Pinpoint the cell where the given text exists, returning its [x, y] midpoint coordinate. 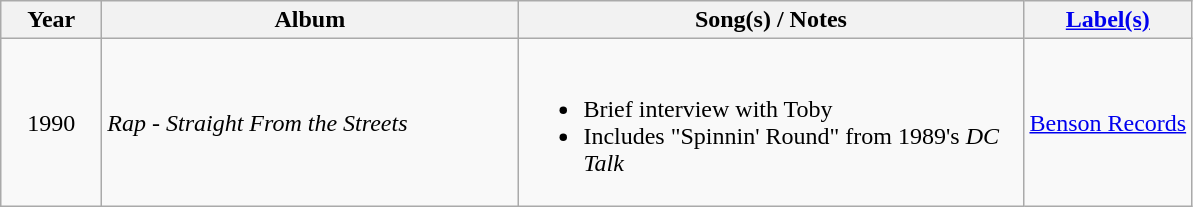
Song(s) / Notes [771, 20]
Album [310, 20]
Label(s) [1108, 20]
Brief interview with TobyIncludes "Spinnin' Round" from 1989's DC Talk [771, 122]
Rap - Straight From the Streets [310, 122]
Year [52, 20]
Benson Records [1108, 122]
1990 [52, 122]
